Extract the (x, y) coordinate from the center of the cell holding the provided text.  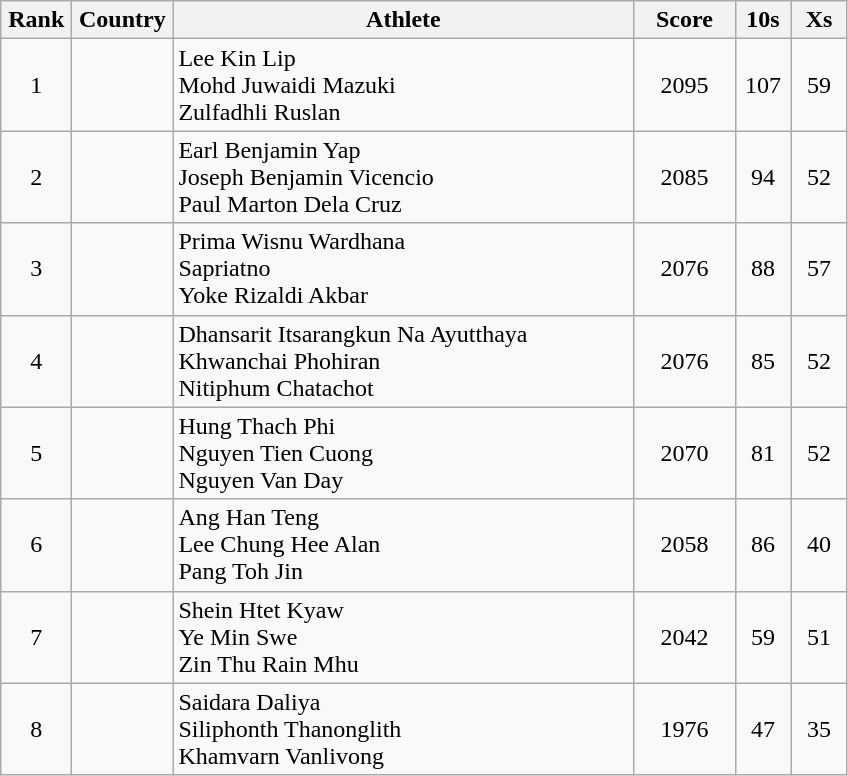
Earl Benjamin YapJoseph Benjamin VicencioPaul Marton Dela Cruz (404, 177)
2085 (684, 177)
40 (819, 545)
Country (122, 20)
1976 (684, 729)
Score (684, 20)
Xs (819, 20)
Rank (36, 20)
Saidara DaliyaSiliphonth ThanonglithKhamvarn Vanlivong (404, 729)
2042 (684, 637)
10s (763, 20)
8 (36, 729)
51 (819, 637)
4 (36, 361)
3 (36, 269)
2070 (684, 453)
47 (763, 729)
35 (819, 729)
2095 (684, 85)
Hung Thach PhiNguyen Tien CuongNguyen Van Day (404, 453)
Lee Kin LipMohd Juwaidi MazukiZulfadhli Ruslan (404, 85)
107 (763, 85)
88 (763, 269)
85 (763, 361)
7 (36, 637)
2058 (684, 545)
81 (763, 453)
6 (36, 545)
Shein Htet KyawYe Min SweZin Thu Rain Mhu (404, 637)
94 (763, 177)
Ang Han TengLee Chung Hee AlanPang Toh Jin (404, 545)
Athlete (404, 20)
Prima Wisnu WardhanaSapriatnoYoke Rizaldi Akbar (404, 269)
1 (36, 85)
57 (819, 269)
2 (36, 177)
Dhansarit Itsarangkun Na AyutthayaKhwanchai PhohiranNitiphum Chatachot (404, 361)
5 (36, 453)
86 (763, 545)
